Extract the [x, y] coordinate from the center of the cell holding the provided text.  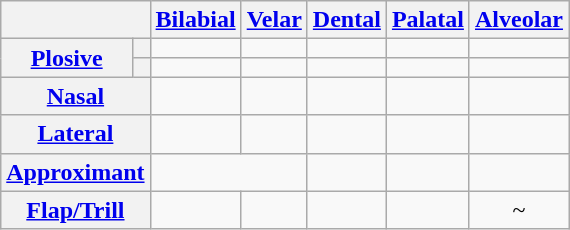
Nasal [76, 96]
~ [518, 210]
Flap/Trill [76, 210]
Palatal [428, 20]
Lateral [76, 134]
Plosive [67, 58]
Alveolar [518, 20]
Approximant [76, 172]
Dental [346, 20]
Velar [274, 20]
Bilabial [196, 20]
